Find where the given text appears and provide that cell's center as [x, y] coordinate. 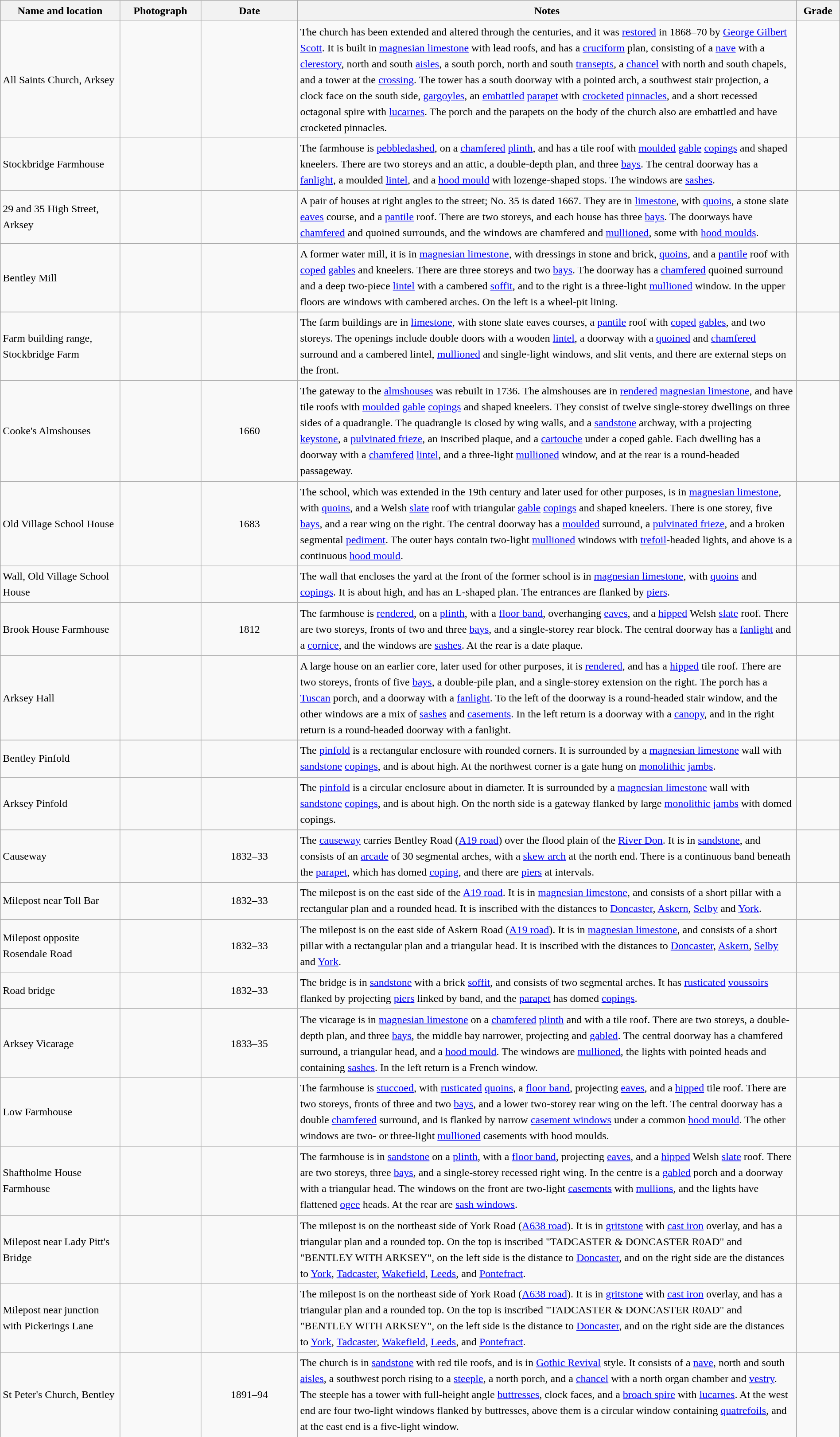
29 and 35 High Street, Arksey [60, 217]
Arksey Hall [60, 697]
Photograph [160, 11]
1833–35 [249, 1043]
All Saints Church, Arksey [60, 80]
Brook House Farmhouse [60, 629]
Milepost near Toll Bar [60, 901]
Cooke's Almshouses [60, 431]
Arksey Vicarage [60, 1043]
Bentley Mill [60, 277]
Shaftholme House Farmhouse [60, 1180]
St Peter's Church, Bentley [60, 1395]
Date [249, 11]
1660 [249, 431]
Grade [818, 11]
1812 [249, 629]
Milepost near junction with Pickerings Lane [60, 1318]
1891–94 [249, 1395]
Low Farmhouse [60, 1112]
Milepost near Lady Pitt's Bridge [60, 1250]
Milepost opposite Rosendale Road [60, 946]
Notes [547, 11]
Road bridge [60, 991]
Farm building range,Stockbridge Farm [60, 347]
Bentley Pinfold [60, 759]
1683 [249, 524]
Arksey Pinfold [60, 804]
Causeway [60, 856]
Wall, Old Village School House [60, 584]
Stockbridge Farmhouse [60, 164]
Name and location [60, 11]
Old Village School House [60, 524]
